Capture the cell that displays the provided text and extract its (x, y) central coordinate. 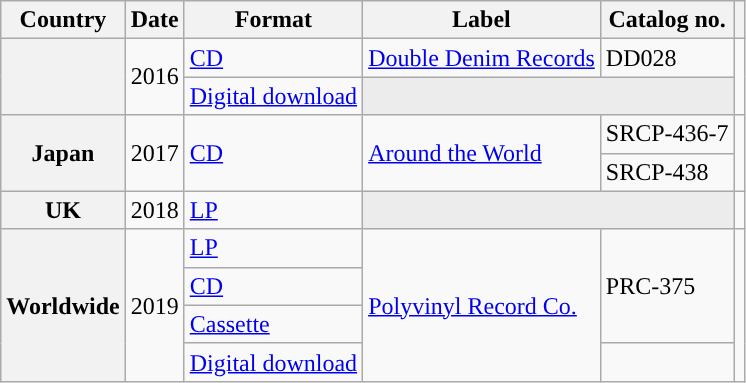
Japan (63, 153)
2016 (154, 77)
2018 (154, 210)
PRC-375 (667, 286)
Around the World (482, 153)
Date (154, 20)
Cassette (273, 324)
Polyvinyl Record Co. (482, 305)
2017 (154, 153)
Double Denim Records (482, 58)
Catalog no. (667, 20)
SRCP-438 (667, 172)
DD028 (667, 58)
SRCP-436-7 (667, 134)
Label (482, 20)
2019 (154, 305)
Worldwide (63, 305)
UK (63, 210)
Format (273, 20)
Country (63, 20)
